Extract the (x, y) coordinate from the center of the cell holding the provided text.  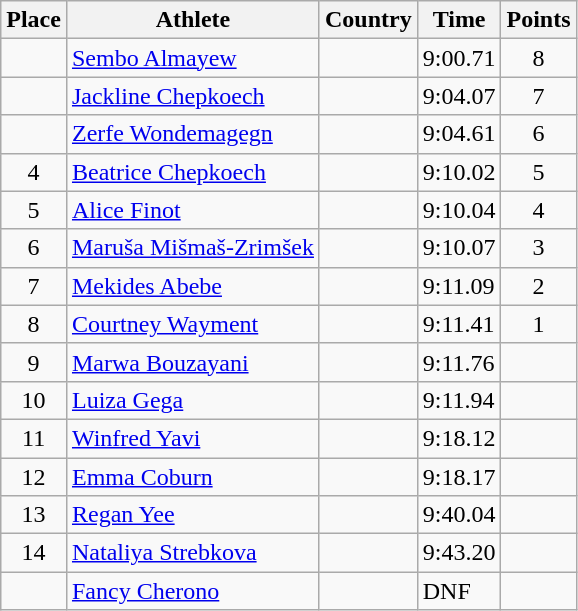
Sembo Almayew (192, 58)
Regan Yee (192, 515)
Jackline Chepkoech (192, 96)
9:18.17 (459, 477)
14 (34, 553)
Fancy Cherono (192, 591)
9:40.04 (459, 515)
Courtney Wayment (192, 324)
DNF (459, 591)
Alice Finot (192, 210)
Time (459, 20)
Nataliya Strebkova (192, 553)
13 (34, 515)
9:43.20 (459, 553)
9:11.09 (459, 286)
3 (538, 248)
9:04.07 (459, 96)
9:18.12 (459, 438)
Winfred Yavi (192, 438)
Place (34, 20)
9:00.71 (459, 58)
Maruša Mišmaš-Zrimšek (192, 248)
9:11.94 (459, 400)
Athlete (192, 20)
10 (34, 400)
9:11.76 (459, 362)
9:10.07 (459, 248)
9:04.61 (459, 134)
Zerfe Wondemagegn (192, 134)
9:11.41 (459, 324)
9 (34, 362)
9:10.02 (459, 172)
9:10.04 (459, 210)
Country (368, 20)
2 (538, 286)
Emma Coburn (192, 477)
Mekides Abebe (192, 286)
1 (538, 324)
Points (538, 20)
Marwa Bouzayani (192, 362)
12 (34, 477)
Beatrice Chepkoech (192, 172)
Luiza Gega (192, 400)
11 (34, 438)
